Find where the given text appears and provide that cell's center as [X, Y] coordinate. 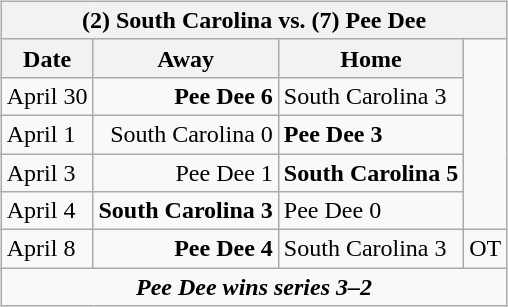
OT [486, 249]
South Carolina 0 [186, 134]
Away [186, 58]
Pee Dee 4 [186, 249]
Pee Dee 6 [186, 96]
April 1 [47, 134]
Date [47, 58]
April 30 [47, 96]
April 3 [47, 173]
Pee Dee 3 [370, 134]
Pee Dee 0 [370, 211]
April 4 [47, 211]
Pee Dee 1 [186, 173]
Home [370, 58]
South Carolina 5 [370, 173]
Pee Dee wins series 3–2 [254, 287]
April 8 [47, 249]
(2) South Carolina vs. (7) Pee Dee [254, 20]
